From the cell containing the given text, extract its center point as (X, Y) coordinate. 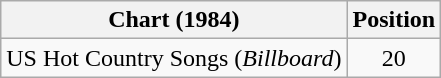
US Hot Country Songs (Billboard) (174, 58)
20 (394, 58)
Position (394, 20)
Chart (1984) (174, 20)
